Extract the (x, y) coordinate from the center of the cell holding the provided text.  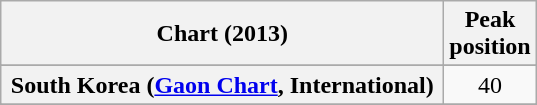
Peakposition (490, 34)
40 (490, 85)
Chart (2013) (222, 34)
South Korea (Gaon Chart, International) (222, 85)
